Search for the cell housing the specified text and yield its (x, y) center coordinate. 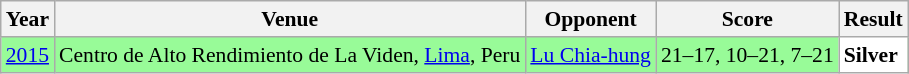
21–17, 10–21, 7–21 (748, 55)
Venue (290, 19)
Silver (874, 55)
Score (748, 19)
Lu Chia-hung (590, 55)
Centro de Alto Rendimiento de La Viden, Lima, Peru (290, 55)
Year (28, 19)
Result (874, 19)
Opponent (590, 19)
2015 (28, 55)
